Output the (X, Y) coordinate of the center of the cell containing the given text.  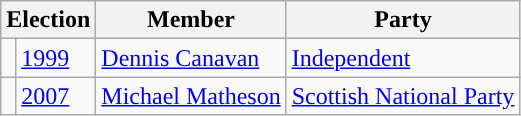
Member (191, 20)
2007 (56, 96)
Dennis Canavan (191, 58)
Scottish National Party (403, 96)
Michael Matheson (191, 96)
1999 (56, 58)
Election (48, 20)
Party (403, 20)
Independent (403, 58)
